Output the (x, y) coordinate of the center of the cell containing the given text.  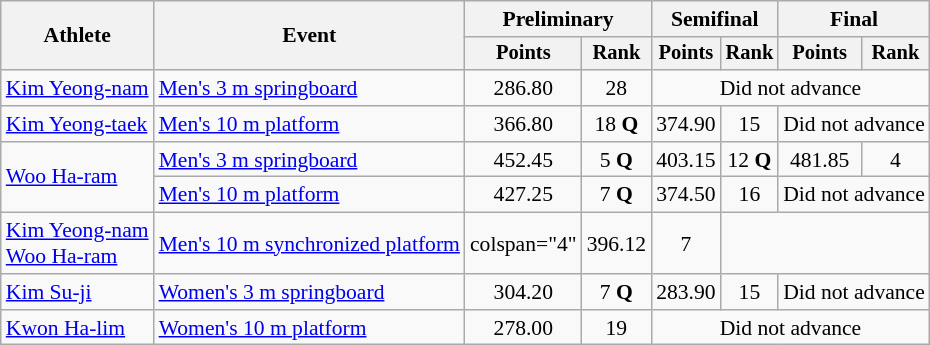
7 (686, 244)
427.25 (524, 195)
283.90 (686, 292)
Semifinal (714, 19)
Kim Yeong-nam (78, 88)
12 Q (750, 160)
Final (854, 19)
374.50 (686, 195)
Men's 10 m synchronized platform (310, 244)
403.15 (686, 160)
481.85 (820, 160)
Kim Yeong-taek (78, 124)
366.80 (524, 124)
374.90 (686, 124)
Athlete (78, 36)
396.12 (616, 244)
Women's 3 m springboard (310, 292)
28 (616, 88)
286.80 (524, 88)
452.45 (524, 160)
colspan="4" (524, 244)
Preliminary (558, 19)
18 Q (616, 124)
Woo Ha-ram (78, 178)
4 (896, 160)
Kim Su-ji (78, 292)
Kim Yeong-namWoo Ha-ram (78, 244)
16 (750, 195)
Event (310, 36)
304.20 (524, 292)
5 Q (616, 160)
